Identify which cell holds the provided text, then report its [X, Y] central coordinate. 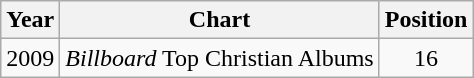
Position [426, 20]
Billboard Top Christian Albums [220, 58]
16 [426, 58]
2009 [30, 58]
Chart [220, 20]
Year [30, 20]
